From the cell containing the given text, extract its center point as [x, y] coordinate. 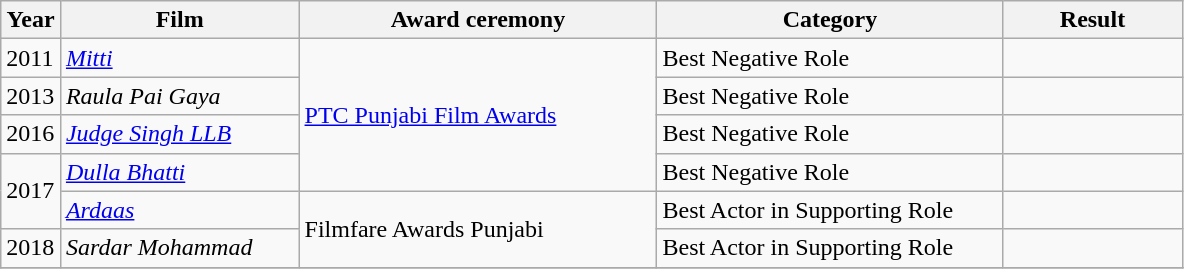
Judge Singh LLB [180, 134]
Award ceremony [478, 20]
Ardaas [180, 210]
Filmfare Awards Punjabi [478, 229]
2013 [31, 96]
Mitti [180, 58]
2017 [31, 191]
Category [830, 20]
2016 [31, 134]
Raula Pai Gaya [180, 96]
Result [1092, 20]
PTC Punjabi Film Awards [478, 115]
2018 [31, 248]
Dulla Bhatti [180, 172]
Sardar Mohammad [180, 248]
2011 [31, 58]
Year [31, 20]
Film [180, 20]
